For the text-containing cell, return its midpoint in [X, Y] coordinate format. 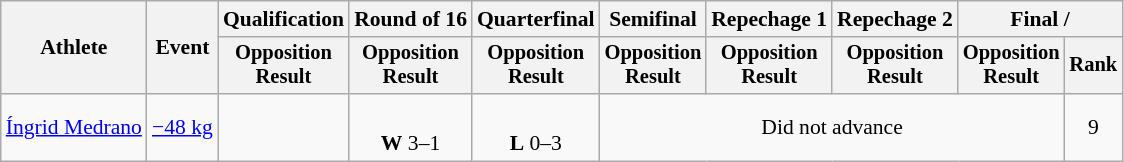
Athlete [74, 48]
Repechage 2 [895, 19]
Repechage 1 [769, 19]
L 0–3 [536, 128]
Did not advance [832, 128]
9 [1093, 128]
Event [182, 48]
−48 kg [182, 128]
Qualification [284, 19]
Semifinal [654, 19]
Íngrid Medrano [74, 128]
W 3–1 [410, 128]
Round of 16 [410, 19]
Quarterfinal [536, 19]
Final / [1040, 19]
Rank [1093, 66]
